Detect which cell encompasses the target text, then output its (X, Y) center coordinate. 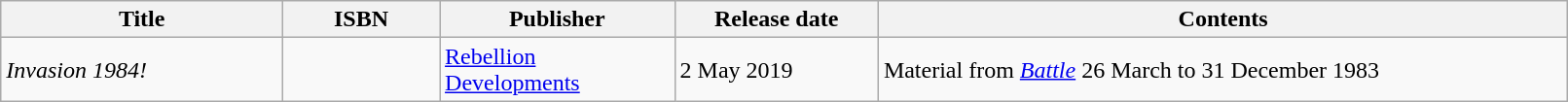
ISBN (362, 19)
Rebellion Developments (558, 70)
Publisher (558, 19)
Title (142, 19)
Invasion 1984! (142, 70)
Release date (777, 19)
Contents (1222, 19)
Material from Battle 26 March to 31 December 1983 (1222, 70)
2 May 2019 (777, 70)
